Search for the cell housing the specified text and yield its (x, y) center coordinate. 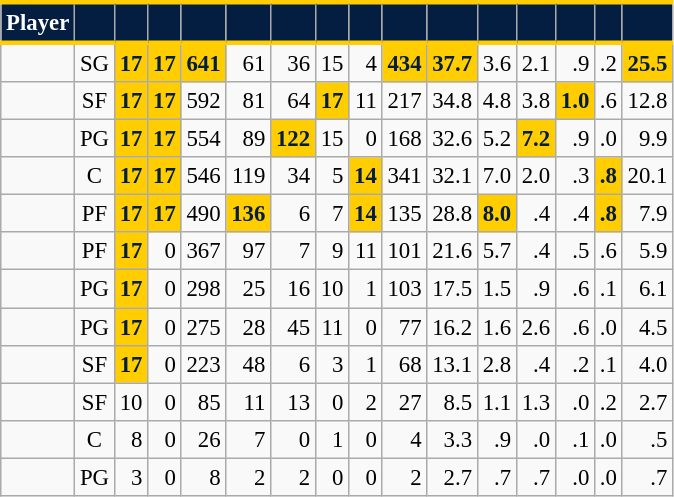
21.6 (452, 251)
37.7 (452, 62)
2.6 (536, 327)
1.1 (496, 402)
490 (204, 214)
97 (248, 251)
367 (204, 251)
25 (248, 289)
6.1 (647, 289)
68 (404, 364)
122 (294, 139)
26 (204, 439)
.3 (574, 176)
89 (248, 139)
4.0 (647, 364)
546 (204, 176)
85 (204, 402)
4.5 (647, 327)
64 (294, 101)
32.6 (452, 139)
223 (204, 364)
1.5 (496, 289)
1.0 (574, 101)
61 (248, 62)
2.0 (536, 176)
16 (294, 289)
8.5 (452, 402)
5.7 (496, 251)
5.2 (496, 139)
34.8 (452, 101)
136 (248, 214)
434 (404, 62)
168 (404, 139)
3.6 (496, 62)
77 (404, 327)
554 (204, 139)
17.5 (452, 289)
7.2 (536, 139)
48 (248, 364)
135 (404, 214)
119 (248, 176)
101 (404, 251)
3.3 (452, 439)
SG (95, 62)
45 (294, 327)
592 (204, 101)
7.9 (647, 214)
16.2 (452, 327)
25.5 (647, 62)
28 (248, 327)
4.8 (496, 101)
12.8 (647, 101)
5.9 (647, 251)
217 (404, 101)
13.1 (452, 364)
27 (404, 402)
3.8 (536, 101)
8.0 (496, 214)
28.8 (452, 214)
32.1 (452, 176)
34 (294, 176)
9.9 (647, 139)
2.8 (496, 364)
9 (332, 251)
20.1 (647, 176)
2.1 (536, 62)
103 (404, 289)
36 (294, 62)
641 (204, 62)
298 (204, 289)
1.6 (496, 327)
81 (248, 101)
275 (204, 327)
5 (332, 176)
1.3 (536, 402)
341 (404, 176)
7.0 (496, 176)
13 (294, 402)
Player (38, 22)
